Locate the cell with the specified text and output its [x, y] center coordinate. 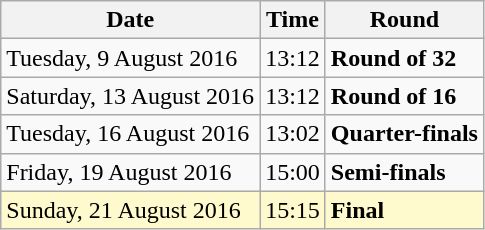
Date [130, 20]
Sunday, 21 August 2016 [130, 210]
Semi-finals [404, 172]
Quarter-finals [404, 134]
Round of 32 [404, 58]
15:15 [293, 210]
Round [404, 20]
Round of 16 [404, 96]
Time [293, 20]
Final [404, 210]
Friday, 19 August 2016 [130, 172]
Saturday, 13 August 2016 [130, 96]
Tuesday, 9 August 2016 [130, 58]
13:02 [293, 134]
Tuesday, 16 August 2016 [130, 134]
15:00 [293, 172]
